Provide the [x, y] coordinate of the cell's center where the given text is located.  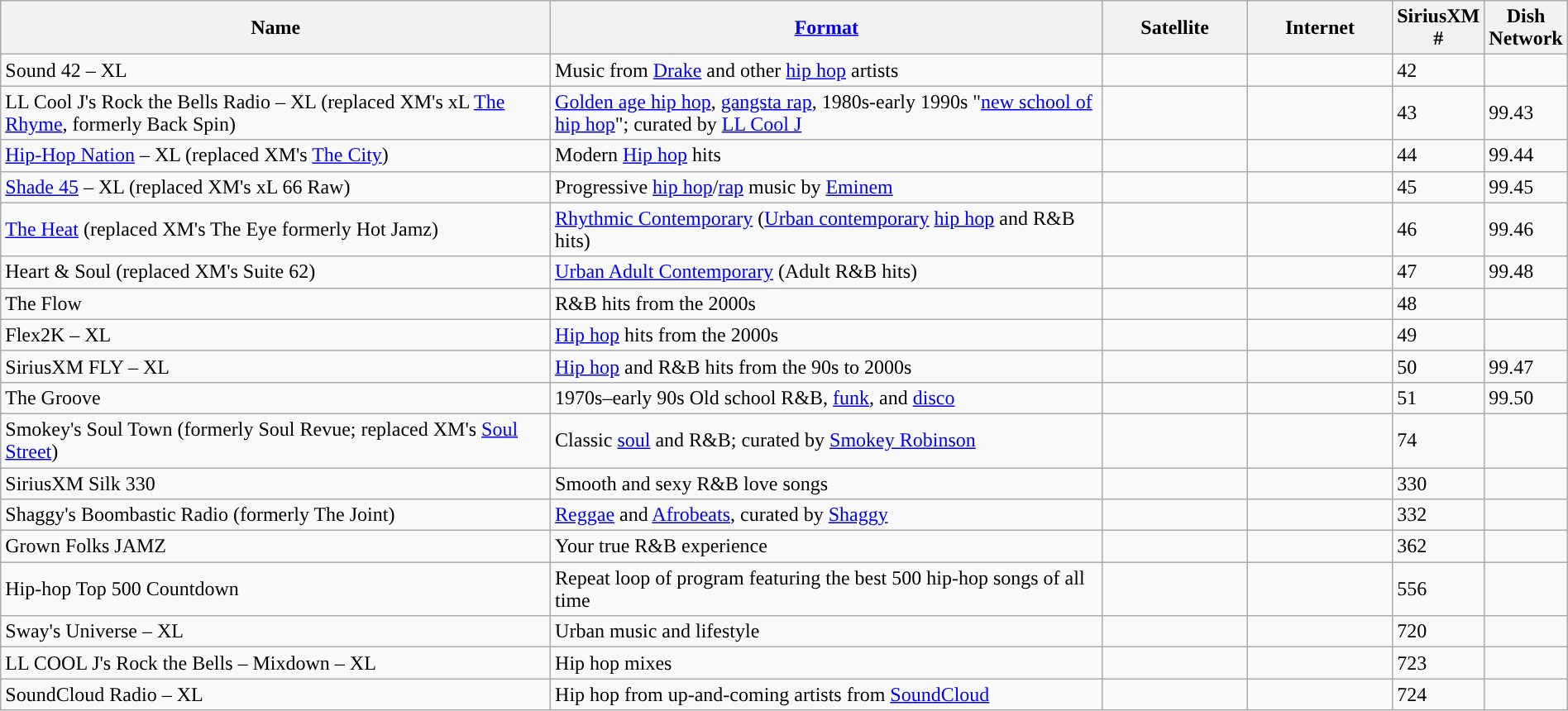
74 [1439, 440]
Rhythmic Contemporary (Urban contemporary hip hop and R&B hits) [827, 230]
723 [1439, 663]
Heart & Soul (replaced XM's Suite 62) [276, 272]
99.44 [1526, 155]
1970s–early 90s Old school R&B, funk, and disco [827, 398]
Format [827, 28]
44 [1439, 155]
99.47 [1526, 366]
Repeat loop of program featuring the best 500 hip-hop songs of all time [827, 589]
Urban Adult Contemporary (Adult R&B hits) [827, 272]
48 [1439, 303]
The Flow [276, 303]
Modern Hip hop hits [827, 155]
Name [276, 28]
51 [1439, 398]
45 [1439, 187]
The Heat (replaced XM's The Eye formerly Hot Jamz) [276, 230]
Dish Network [1526, 28]
99.46 [1526, 230]
Grown Folks JAMZ [276, 546]
Satellite [1174, 28]
SiriusXM Silk 330 [276, 484]
Hip hop hits from the 2000s [827, 335]
Hip hop mixes [827, 663]
Sound 42 – XL [276, 70]
Flex2K – XL [276, 335]
Reggae and Afrobeats, curated by Shaggy [827, 515]
332 [1439, 515]
Shaggy's Boombastic Radio (formerly The Joint) [276, 515]
LL Cool J's Rock the Bells Radio – XL (replaced XM's xL The Rhyme, formerly Back Spin) [276, 112]
SiriusXM FLY – XL [276, 366]
Golden age hip hop, gangsta rap, 1980s-early 1990s "new school of hip hop"; curated by LL Cool J [827, 112]
99.45 [1526, 187]
42 [1439, 70]
330 [1439, 484]
Progressive hip hop/rap music by Eminem [827, 187]
Hip-Hop Nation – XL (replaced XM's The City) [276, 155]
43 [1439, 112]
46 [1439, 230]
Smokey's Soul Town (formerly Soul Revue; replaced XM's Soul Street) [276, 440]
556 [1439, 589]
Your true R&B experience [827, 546]
99.43 [1526, 112]
49 [1439, 335]
Hip hop from up-and-coming artists from SoundCloud [827, 694]
99.50 [1526, 398]
724 [1439, 694]
Urban music and lifestyle [827, 632]
Smooth and sexy R&B love songs [827, 484]
99.48 [1526, 272]
R&B hits from the 2000s [827, 303]
47 [1439, 272]
50 [1439, 366]
Hip-hop Top 500 Countdown [276, 589]
The Groove [276, 398]
SiriusXM # [1439, 28]
Sway's Universe – XL [276, 632]
LL COOL J's Rock the Bells – Mixdown – XL [276, 663]
Shade 45 – XL (replaced XM's xL 66 Raw) [276, 187]
362 [1439, 546]
Music from Drake and other hip hop artists [827, 70]
Internet [1320, 28]
720 [1439, 632]
Classic soul and R&B; curated by Smokey Robinson [827, 440]
Hip hop and R&B hits from the 90s to 2000s [827, 366]
SoundCloud Radio – XL [276, 694]
